For the text-containing cell, return its midpoint in (X, Y) coordinate format. 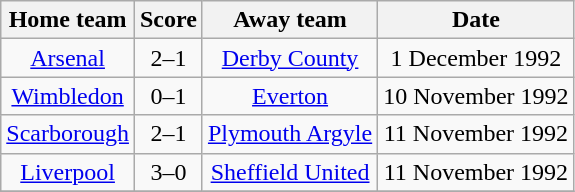
0–1 (168, 96)
Away team (290, 20)
10 November 1992 (476, 96)
Date (476, 20)
Everton (290, 96)
Sheffield United (290, 172)
3–0 (168, 172)
Liverpool (68, 172)
Home team (68, 20)
Scarborough (68, 134)
Plymouth Argyle (290, 134)
1 December 1992 (476, 58)
Score (168, 20)
Arsenal (68, 58)
Derby County (290, 58)
Wimbledon (68, 96)
